Scan for the cell matching the given text and deliver its [x, y] coordinate at center. 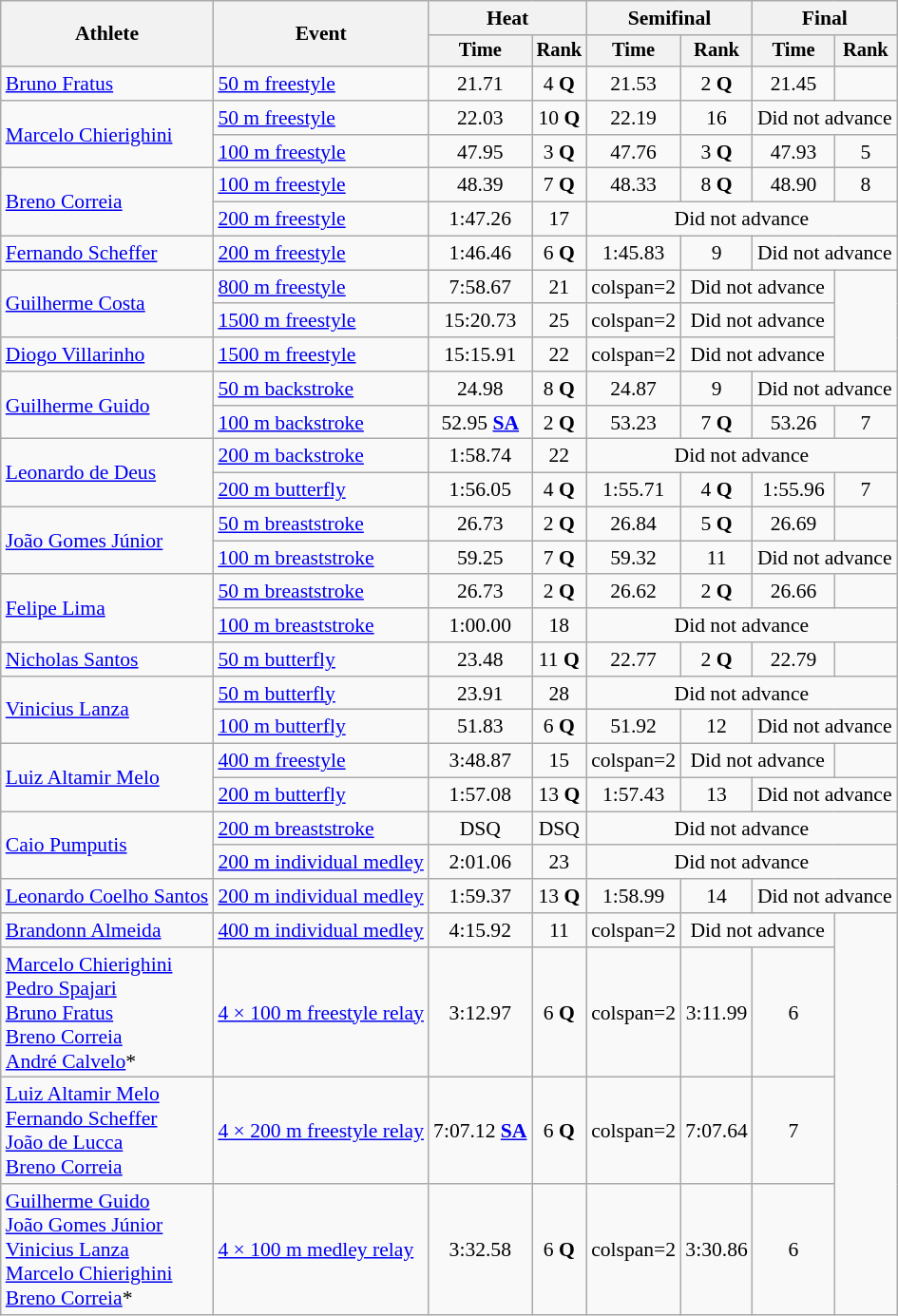
1:56.05 [480, 490]
1:59.37 [480, 896]
2:01.06 [480, 863]
Caio Pumputis [107, 846]
4 × 100 m freestyle relay [321, 1013]
7:07.12 SA [480, 1131]
53.26 [793, 423]
24.98 [480, 389]
47.76 [633, 152]
17 [560, 219]
Luiz Altamir MeloFernando SchefferJoão de LuccaBreno Correia [107, 1131]
4:15.92 [480, 930]
3:30.86 [716, 1249]
59.32 [633, 558]
14 [716, 896]
Bruno Fratus [107, 84]
400 m freestyle [321, 761]
25 [560, 321]
1:55.71 [633, 490]
48.33 [633, 185]
53.23 [633, 423]
200 m backstroke [321, 456]
Vinicius Lanza [107, 711]
Heat [507, 18]
1:57.43 [633, 795]
400 m individual medley [321, 930]
28 [560, 694]
23 [560, 863]
Breno Correia [107, 201]
100 m butterfly [321, 727]
1:58.74 [480, 456]
1:45.83 [633, 254]
1:58.99 [633, 896]
7:07.64 [716, 1131]
24.87 [633, 389]
10 Q [560, 118]
59.25 [480, 558]
21 [560, 287]
15:15.91 [480, 354]
18 [560, 625]
21.45 [793, 84]
1:47.26 [480, 219]
8 [865, 185]
Leonardo Coelho Santos [107, 896]
51.83 [480, 727]
Leonardo de Deus [107, 473]
Fernando Scheffer [107, 254]
5 Q [716, 524]
Guilherme GuidoJoão Gomes JúniorVinicius LanzaMarcelo ChierighiniBreno Correia* [107, 1249]
100 m backstroke [321, 423]
5 [865, 152]
16 [716, 118]
15 [560, 761]
Marcelo Chierighini [107, 135]
3:48.87 [480, 761]
22.79 [793, 659]
Guilherme Costa [107, 304]
48.39 [480, 185]
Guilherme Guido [107, 405]
13 [716, 795]
Brandonn Almeida [107, 930]
4 × 200 m freestyle relay [321, 1131]
João Gomes Júnior [107, 542]
3:32.58 [480, 1249]
48.90 [793, 185]
Nicholas Santos [107, 659]
Semifinal [669, 18]
51.92 [633, 727]
1:57.08 [480, 795]
7:58.67 [480, 287]
47.95 [480, 152]
26.62 [633, 592]
Marcelo ChierighiniPedro SpajariBruno FratusBreno CorreiaAndré Calvelo* [107, 1013]
21.53 [633, 84]
26.66 [793, 592]
15:20.73 [480, 321]
Final [825, 18]
23.91 [480, 694]
22.03 [480, 118]
3:12.97 [480, 1013]
47.93 [793, 152]
Athlete [107, 34]
1:00.00 [480, 625]
26.84 [633, 524]
Felipe Lima [107, 608]
Event [321, 34]
200 m breaststroke [321, 829]
4 × 100 m medley relay [321, 1249]
11 Q [560, 659]
23.48 [480, 659]
1:46.46 [480, 254]
50 m backstroke [321, 389]
800 m freestyle [321, 287]
12 [716, 727]
21.71 [480, 84]
1:55.96 [793, 490]
52.95 SA [480, 423]
Luiz Altamir Melo [107, 777]
22.77 [633, 659]
3:11.99 [716, 1013]
26.69 [793, 524]
22.19 [633, 118]
Diogo Villarinho [107, 354]
